Search for the cell housing the specified text and yield its [X, Y] center coordinate. 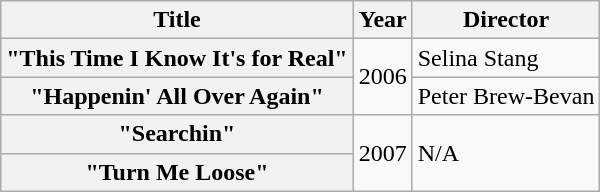
Peter Brew-Bevan [506, 96]
Selina Stang [506, 58]
"Searchin" [177, 134]
"Happenin' All Over Again" [177, 96]
2007 [382, 153]
"This Time I Know It's for Real" [177, 58]
N/A [506, 153]
Title [177, 20]
Year [382, 20]
Director [506, 20]
2006 [382, 77]
"Turn Me Loose" [177, 172]
